Detect which cell encompasses the target text, then output its [X, Y] center coordinate. 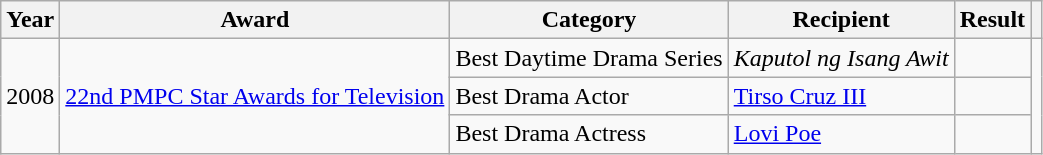
Recipient [841, 20]
Lovi Poe [841, 134]
Best Daytime Drama Series [589, 58]
Category [589, 20]
Result [992, 20]
Award [255, 20]
Kaputol ng Isang Awit [841, 58]
22nd PMPC Star Awards for Television [255, 96]
Tirso Cruz III [841, 96]
2008 [30, 96]
Year [30, 20]
Best Drama Actor [589, 96]
Best Drama Actress [589, 134]
